Pinpoint the cell where the given text exists, returning its [X, Y] midpoint coordinate. 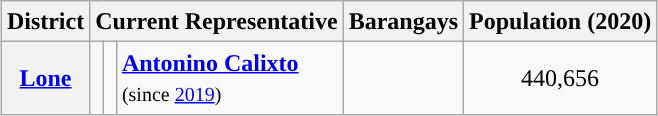
District [45, 22]
Antonino Calixto(since 2019) [230, 78]
Current Representative [216, 22]
440,656 [560, 78]
Population (2020) [560, 22]
Lone [45, 78]
Barangays [403, 22]
